Identify which cell holds the provided text, then report its (x, y) central coordinate. 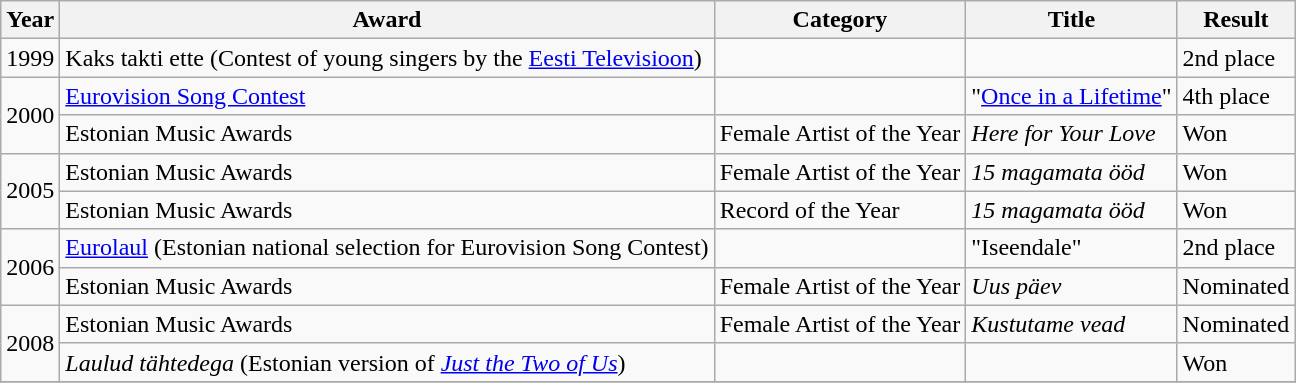
2005 (30, 191)
Category (840, 20)
Title (1072, 20)
Laulud tähtedega (Estonian version of Just the Two of Us) (387, 362)
1999 (30, 58)
Result (1236, 20)
Uus päev (1072, 286)
"Iseendale" (1072, 248)
Year (30, 20)
2000 (30, 115)
4th place (1236, 96)
Here for Your Love (1072, 134)
Kaks takti ette (Contest of young singers by the Eesti Televisioon) (387, 58)
2008 (30, 343)
Record of the Year (840, 210)
Kustutame vead (1072, 324)
Award (387, 20)
Eurolaul (Estonian national selection for Eurovision Song Contest) (387, 248)
Eurovision Song Contest (387, 96)
"Once in a Lifetime" (1072, 96)
2006 (30, 267)
